Determine the (X, Y) coordinate at the center of the cell enclosing the given text.  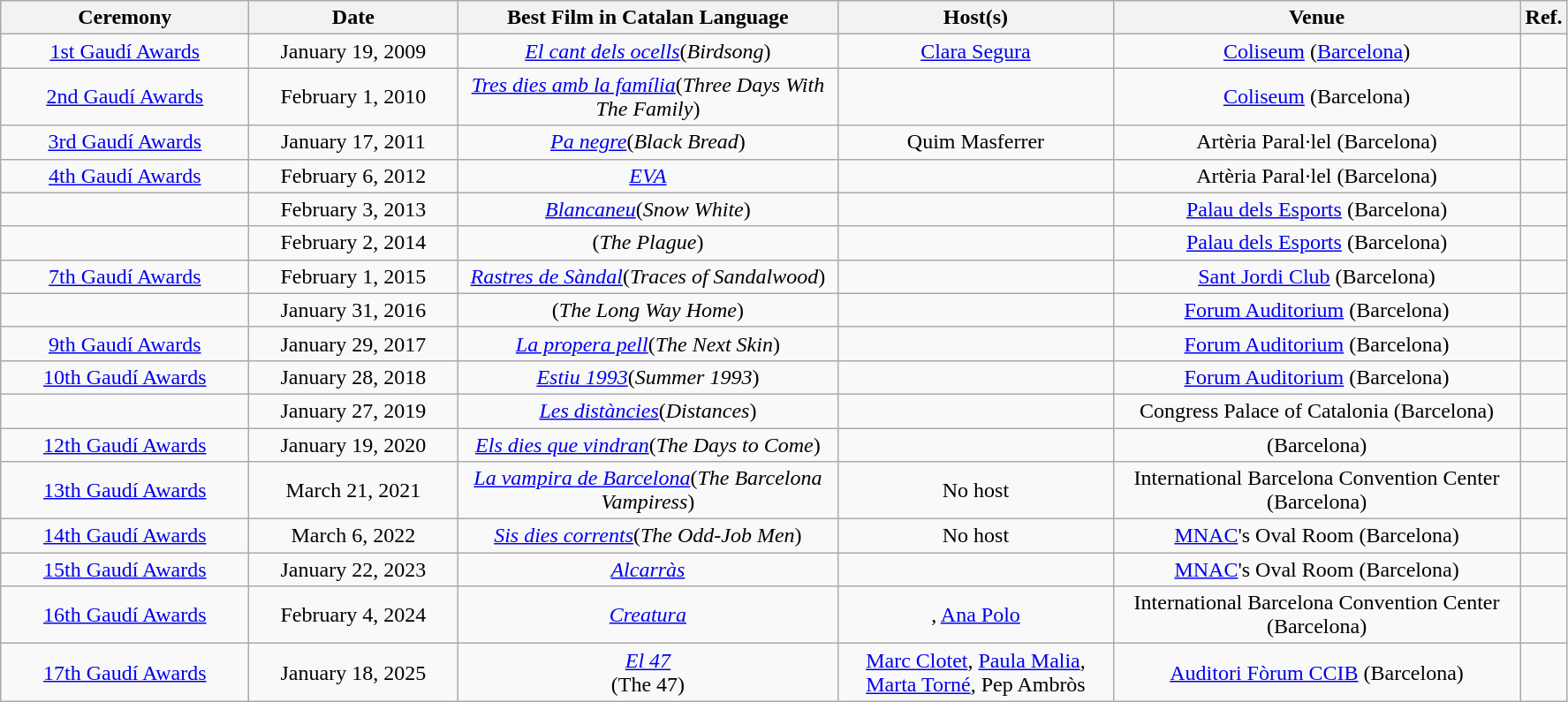
Ceremony (125, 18)
Rastres de Sàndal(Traces of Sandalwood) (648, 276)
Best Film in Catalan Language (648, 18)
EVA (648, 176)
El cant dels ocells(Birdsong) (648, 51)
Venue (1316, 18)
16th Gaudí Awards (125, 615)
14th Gaudí Awards (125, 536)
12th Gaudí Awards (125, 444)
Date (353, 18)
4th Gaudí Awards (125, 176)
15th Gaudí Awards (125, 570)
Alcarràs (648, 570)
Creatura (648, 615)
Les distàncies(Distances) (648, 411)
February 6, 2012 (353, 176)
February 1, 2015 (353, 276)
La vampira de Barcelona(The Barcelona Vampiress) (648, 491)
El 47(The 47) (648, 673)
Auditori Fòrum CCIB (Barcelona) (1316, 673)
Ref. (1544, 18)
January 19, 2020 (353, 444)
Clara Segura (975, 51)
(Barcelona) (1316, 444)
January 28, 2018 (353, 377)
Quim Masferrer (975, 142)
2nd Gaudí Awards (125, 97)
(The Plague) (648, 243)
March 6, 2022 (353, 536)
Blancaneu(Snow White) (648, 209)
January 19, 2009 (353, 51)
13th Gaudí Awards (125, 491)
7th Gaudí Awards (125, 276)
February 1, 2010 (353, 97)
Pa negre(Black Bread) (648, 142)
10th Gaudí Awards (125, 377)
March 21, 2021 (353, 491)
17th Gaudí Awards (125, 673)
, Ana Polo (975, 615)
Congress Palace of Catalonia (Barcelona) (1316, 411)
Estiu 1993(Summer 1993) (648, 377)
Host(s) (975, 18)
January 22, 2023 (353, 570)
La propera pell(The Next Skin) (648, 343)
January 31, 2016 (353, 310)
9th Gaudí Awards (125, 343)
3rd Gaudí Awards (125, 142)
(The Long Way Home) (648, 310)
Sant Jordi Club (Barcelona) (1316, 276)
1st Gaudí Awards (125, 51)
January 27, 2019 (353, 411)
February 2, 2014 (353, 243)
January 17, 2011 (353, 142)
January 29, 2017 (353, 343)
Tres dies amb la família(Three Days With The Family) (648, 97)
Sis dies corrents(The Odd-Job Men) (648, 536)
Marc Clotet, Paula Malia, Marta Torné, Pep Ambròs (975, 673)
February 3, 2013 (353, 209)
February 4, 2024 (353, 615)
Els dies que vindran(The Days to Come) (648, 444)
January 18, 2025 (353, 673)
